Scan for the cell matching the given text and deliver its [X, Y] coordinate at center. 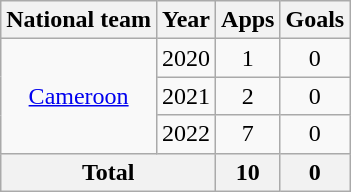
Cameroon [79, 96]
Year [186, 20]
7 [248, 134]
2020 [186, 58]
Goals [315, 20]
2021 [186, 96]
1 [248, 58]
Total [108, 172]
Apps [248, 20]
2 [248, 96]
National team [79, 20]
2022 [186, 134]
10 [248, 172]
